Return (x, y) of the center of cell containing provided text 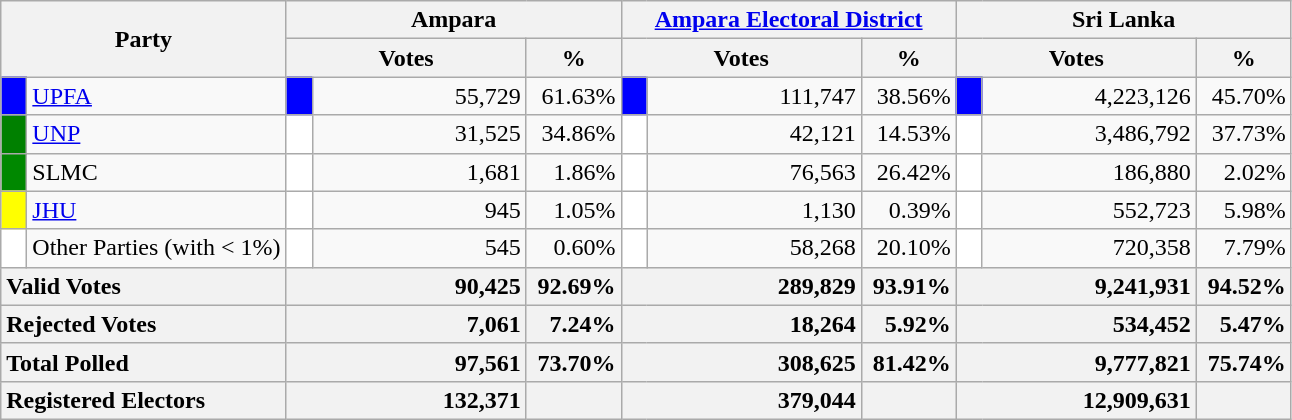
132,371 (406, 400)
Registered Electors (144, 400)
9,241,931 (1076, 286)
97,561 (406, 362)
UNP (156, 134)
Other Parties (with < 1%) (156, 248)
5.98% (1244, 210)
61.63% (574, 96)
7.24% (574, 324)
14.53% (908, 134)
75.74% (1244, 362)
81.42% (908, 362)
7.79% (1244, 248)
Ampara (454, 20)
289,829 (741, 286)
1.86% (574, 172)
4,223,126 (1089, 96)
7,061 (406, 324)
9,777,821 (1076, 362)
111,747 (754, 96)
945 (419, 210)
545 (419, 248)
1,681 (419, 172)
93.91% (908, 286)
2.02% (1244, 172)
31,525 (419, 134)
5.92% (908, 324)
3,486,792 (1089, 134)
UPFA (156, 96)
1,130 (754, 210)
45.70% (1244, 96)
JHU (156, 210)
5.47% (1244, 324)
720,358 (1089, 248)
SLMC (156, 172)
Party (144, 39)
12,909,631 (1076, 400)
308,625 (741, 362)
73.70% (574, 362)
58,268 (754, 248)
Valid Votes (144, 286)
76,563 (754, 172)
Total Polled (144, 362)
38.56% (908, 96)
20.10% (908, 248)
1.05% (574, 210)
94.52% (1244, 286)
37.73% (1244, 134)
379,044 (741, 400)
186,880 (1089, 172)
Ampara Electoral District (788, 20)
42,121 (754, 134)
0.60% (574, 248)
26.42% (908, 172)
92.69% (574, 286)
Rejected Votes (144, 324)
18,264 (741, 324)
552,723 (1089, 210)
55,729 (419, 96)
0.39% (908, 210)
90,425 (406, 286)
Sri Lanka (1124, 20)
34.86% (574, 134)
534,452 (1076, 324)
